Find where the given text appears and provide that cell's center as (X, Y) coordinate. 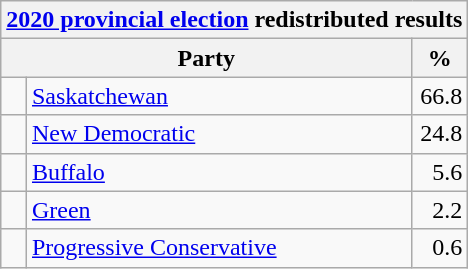
Green (218, 210)
0.6 (440, 248)
Buffalo (218, 172)
Progressive Conservative (218, 248)
New Democratic (218, 134)
66.8 (440, 96)
Saskatchewan (218, 96)
24.8 (440, 134)
2020 provincial election redistributed results (234, 20)
% (440, 58)
Party (206, 58)
5.6 (440, 172)
2.2 (440, 210)
